For the text-containing cell, return its midpoint in [X, Y] coordinate format. 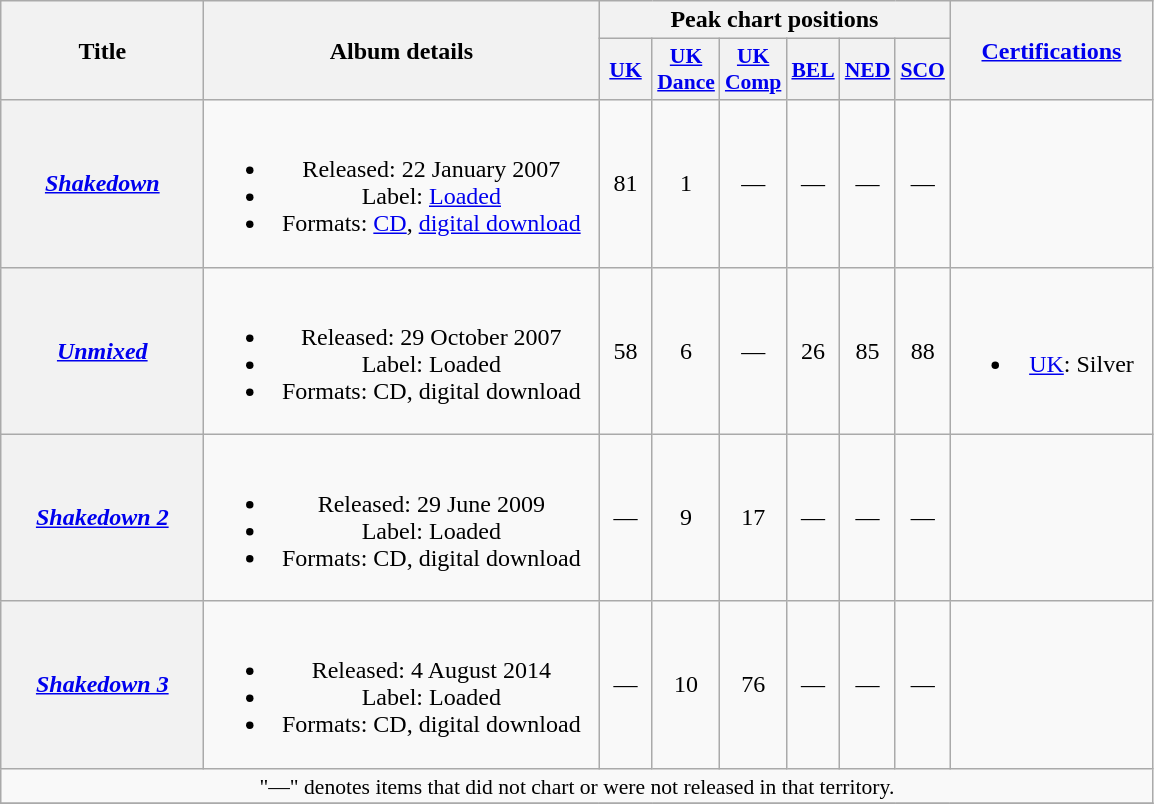
Released: 22 January 2007Label: LoadedFormats: CD, digital download [402, 184]
Unmixed [102, 350]
UKComp [754, 70]
76 [754, 684]
Released: 29 October 2007Label: LoadedFormats: CD, digital download [402, 350]
58 [626, 350]
"—" denotes items that did not chart or were not released in that territory. [577, 786]
85 [868, 350]
17 [754, 518]
10 [686, 684]
NED [868, 70]
Certifications [1052, 50]
UK: Silver [1052, 350]
UK [626, 70]
9 [686, 518]
88 [922, 350]
Shakedown 3 [102, 684]
Shakedown [102, 184]
BEL [812, 70]
Peak chart positions [774, 20]
UKDance [686, 70]
Released: 4 August 2014Label: LoadedFormats: CD, digital download [402, 684]
6 [686, 350]
Album details [402, 50]
1 [686, 184]
Title [102, 50]
SCO [922, 70]
81 [626, 184]
Shakedown 2 [102, 518]
26 [812, 350]
Released: 29 June 2009Label: LoadedFormats: CD, digital download [402, 518]
